Find where the given text appears and provide that cell's center as [x, y] coordinate. 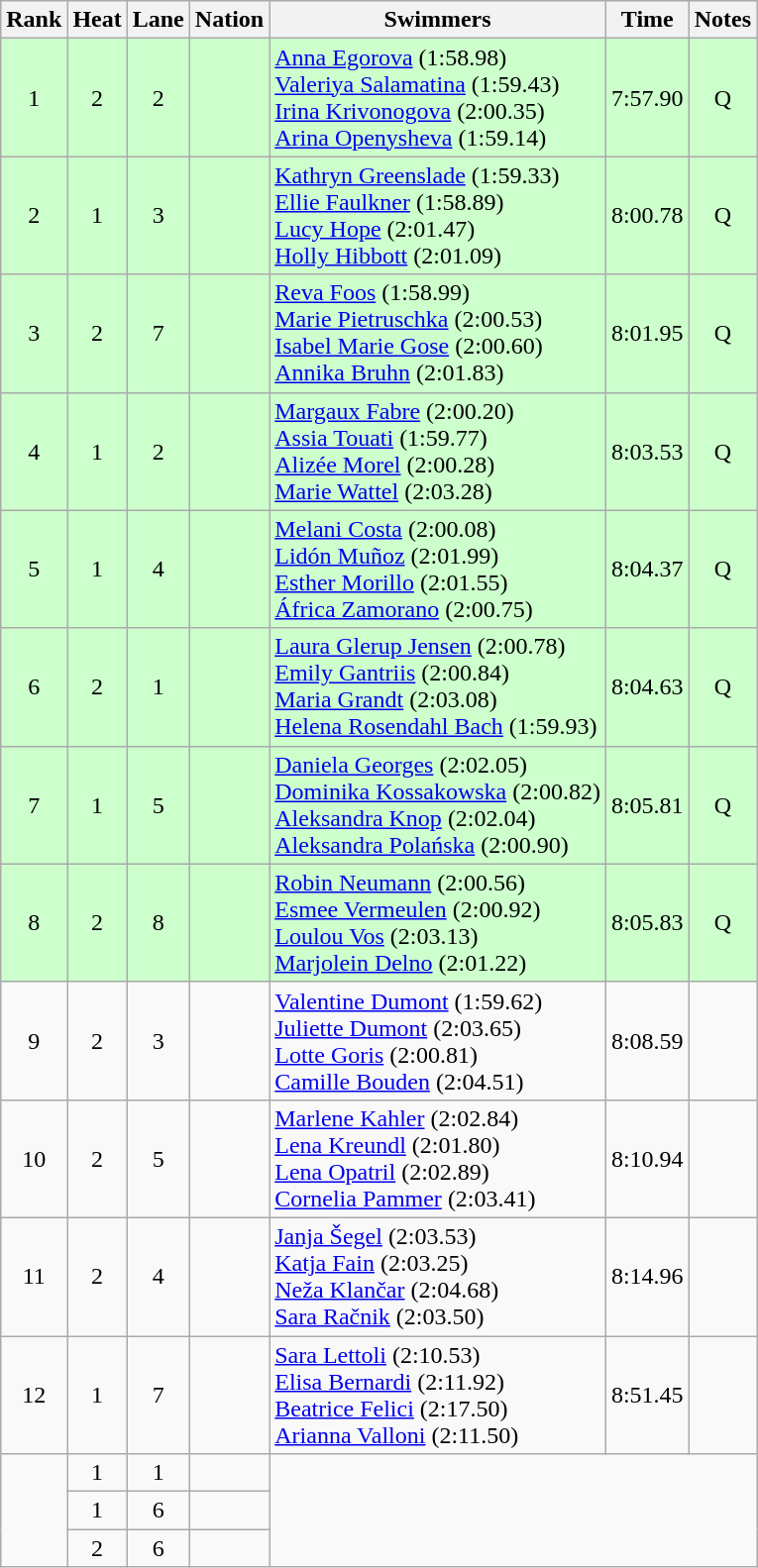
7:57.90 [647, 97]
Kathryn Greenslade (1:59.33)Ellie Faulkner (1:58.89)Lucy Hope (2:01.47)Holly Hibbott (2:01.09) [438, 216]
Time [647, 20]
Sara Lettoli (2:10.53)Elisa Bernardi (2:11.92)Beatrice Felici (2:17.50)Arianna Valloni (2:11.50) [438, 1395]
8:01.95 [647, 333]
8:14.96 [647, 1276]
11 [34, 1276]
12 [34, 1395]
8:03.53 [647, 452]
8:04.37 [647, 569]
Janja Šegel (2:03.53)Katja Fain (2:03.25)Neža Klančar (2:04.68)Sara Račnik (2:03.50) [438, 1276]
Daniela Georges (2:02.05)Dominika Kossakowska (2:00.82)Aleksandra Knop (2:02.04)Aleksandra Polańska (2:00.90) [438, 804]
Marlene Kahler (2:02.84)Lena Kreundl (2:01.80)Lena Opatril (2:02.89)Cornelia Pammer (2:03.41) [438, 1159]
Reva Foos (1:58.99)Marie Pietruschka (2:00.53)Isabel Marie Gose (2:00.60)Annika Bruhn (2:01.83) [438, 333]
Swimmers [438, 20]
8:05.83 [647, 923]
9 [34, 1040]
10 [34, 1159]
Robin Neumann (2:00.56)Esmee Vermeulen (2:00.92)Loulou Vos (2:03.13)Marjolein Delno (2:01.22) [438, 923]
8:08.59 [647, 1040]
Rank [34, 20]
Melani Costa (2:00.08)Lidón Muñoz (2:01.99)Esther Morillo (2:01.55)África Zamorano (2:00.75) [438, 569]
Valentine Dumont (1:59.62)Juliette Dumont (2:03.65)Lotte Goris (2:00.81)Camille Bouden (2:04.51) [438, 1040]
8:04.63 [647, 687]
Notes [722, 20]
8:10.94 [647, 1159]
Heat [97, 20]
Margaux Fabre (2:00.20)Assia Touati (1:59.77)Alizée Morel (2:00.28)Marie Wattel (2:03.28) [438, 452]
8:05.81 [647, 804]
Laura Glerup Jensen (2:00.78)Emily Gantriis (2:00.84)Maria Grandt (2:03.08)Helena Rosendahl Bach (1:59.93) [438, 687]
8:00.78 [647, 216]
Lane [159, 20]
8:51.45 [647, 1395]
Nation [229, 20]
Anna Egorova (1:58.98)Valeriya Salamatina (1:59.43)Irina Krivonogova (2:00.35)Arina Openysheva (1:59.14) [438, 97]
